Return the (X, Y) coordinate for the center point of the cell that contains the specified text.  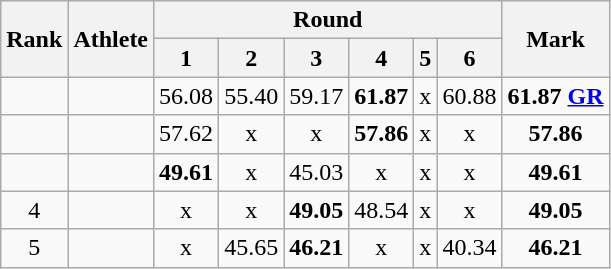
61.87 (382, 96)
6 (470, 58)
Rank (34, 39)
57.62 (186, 134)
2 (252, 58)
48.54 (382, 210)
3 (316, 58)
60.88 (470, 96)
Mark (556, 39)
59.17 (316, 96)
40.34 (470, 248)
Athlete (111, 39)
1 (186, 58)
56.08 (186, 96)
55.40 (252, 96)
45.65 (252, 248)
61.87 GR (556, 96)
Round (328, 20)
45.03 (316, 172)
